Capture the cell that displays the provided text and extract its [X, Y] central coordinate. 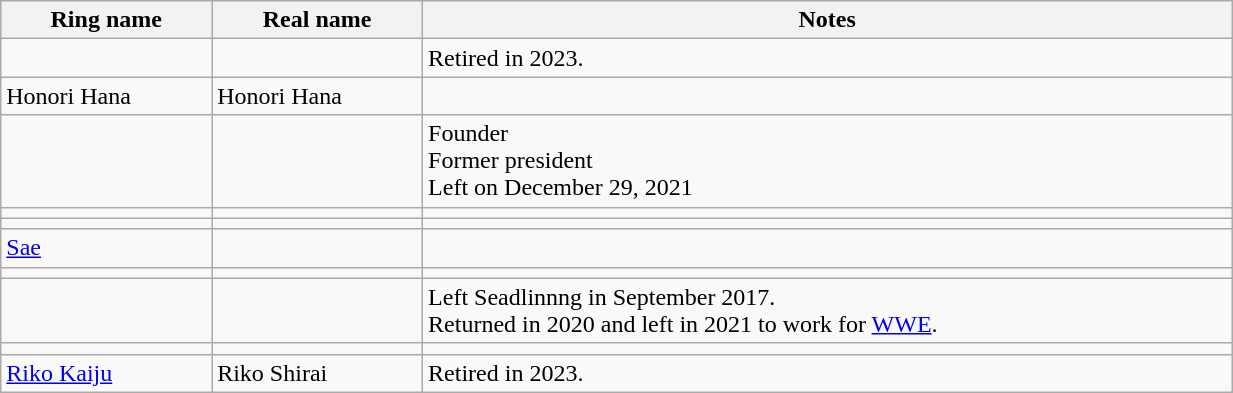
Real name [318, 20]
Riko Kaiju [106, 373]
FounderFormer presidentLeft on December 29, 2021 [828, 161]
Sae [106, 248]
Ring name [106, 20]
Riko Shirai [318, 373]
Left Seadlinnng in September 2017.Returned in 2020 and left in 2021 to work for WWE. [828, 310]
Notes [828, 20]
